From the cell containing the given text, extract its center point as (x, y) coordinate. 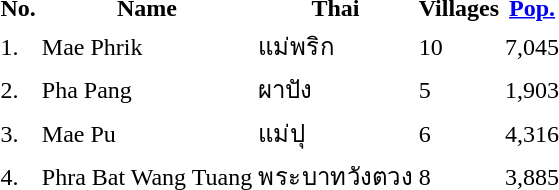
Pha Pang (146, 90)
ผาปัง (336, 90)
แม่พริก (336, 46)
10 (458, 46)
6 (458, 133)
แม่ปุ (336, 133)
Mae Pu (146, 133)
Mae Phrik (146, 46)
5 (458, 90)
